Output the (x, y) coordinate of the center of the cell containing the given text.  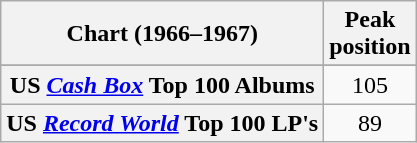
US Cash Box Top 100 Albums (162, 85)
89 (370, 123)
US Record World Top 100 LP's (162, 123)
Peakposition (370, 34)
Chart (1966–1967) (162, 34)
105 (370, 85)
